Return (X, Y) of the center of cell containing provided text 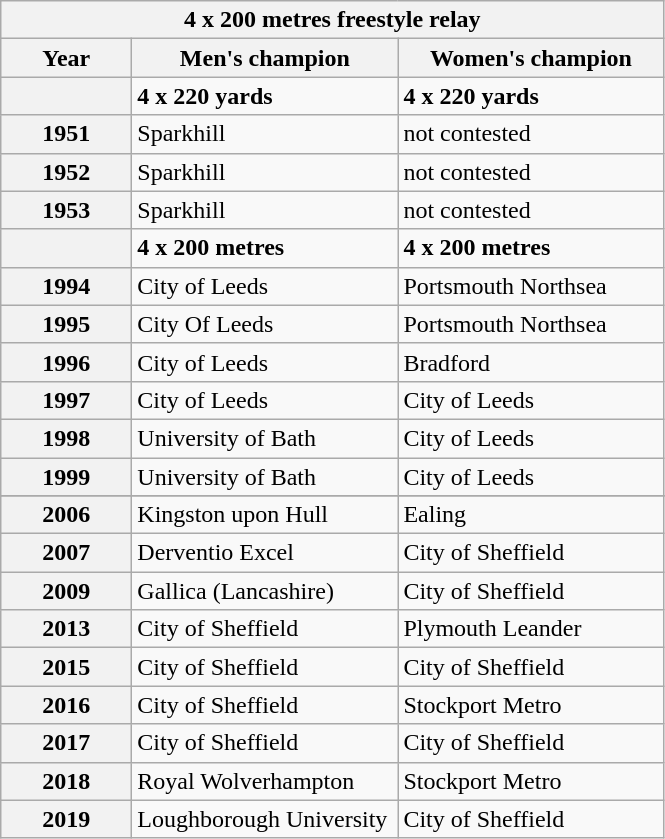
1998 (66, 438)
2015 (66, 667)
Women's champion (531, 58)
1953 (66, 210)
Royal Wolverhampton (265, 781)
Loughborough University (265, 819)
City Of Leeds (265, 324)
1997 (66, 400)
4 x 200 metres freestyle relay (332, 20)
Ealing (531, 515)
Bradford (531, 362)
1999 (66, 477)
Year (66, 58)
2009 (66, 591)
Men's champion (265, 58)
2018 (66, 781)
1952 (66, 172)
1996 (66, 362)
Gallica (Lancashire) (265, 591)
2006 (66, 515)
2007 (66, 553)
1995 (66, 324)
2017 (66, 743)
2013 (66, 629)
1951 (66, 134)
Kingston upon Hull (265, 515)
1994 (66, 286)
2019 (66, 819)
Derventio Excel (265, 553)
Plymouth Leander (531, 629)
2016 (66, 705)
